Detect which cell encompasses the target text, then output its (X, Y) center coordinate. 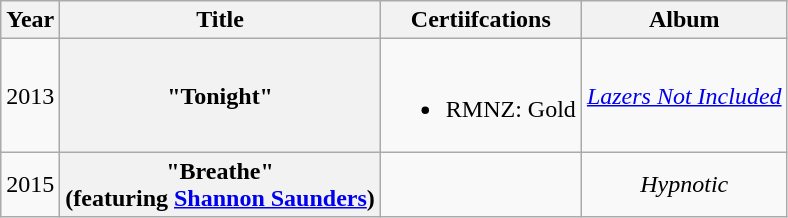
Certiifcations (480, 20)
Album (684, 20)
Lazers Not Included (684, 96)
2015 (30, 184)
"Breathe"(featuring Shannon Saunders) (220, 184)
RMNZ: Gold (480, 96)
Year (30, 20)
Hypnotic (684, 184)
2013 (30, 96)
Title (220, 20)
"Tonight" (220, 96)
